Locate the cell with the specified text and output its [X, Y] center coordinate. 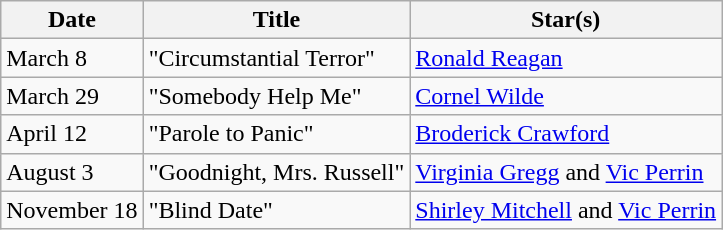
"Goodnight, Mrs. Russell" [276, 172]
Cornel Wilde [566, 96]
March 29 [72, 96]
Ronald Reagan [566, 58]
Shirley Mitchell and Vic Perrin [566, 210]
Title [276, 20]
Virginia Gregg and Vic Perrin [566, 172]
Date [72, 20]
"Blind Date" [276, 210]
"Somebody Help Me" [276, 96]
"Circumstantial Terror" [276, 58]
August 3 [72, 172]
March 8 [72, 58]
"Parole to Panic" [276, 134]
Star(s) [566, 20]
Broderick Crawford [566, 134]
April 12 [72, 134]
November 18 [72, 210]
